Identify which cell holds the provided text, then report its [X, Y] central coordinate. 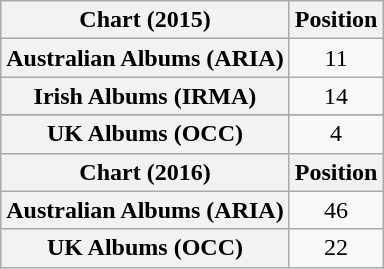
Irish Albums (IRMA) [145, 96]
Chart (2016) [145, 172]
14 [336, 96]
11 [336, 58]
Chart (2015) [145, 20]
4 [336, 134]
22 [336, 248]
46 [336, 210]
